Pinpoint the cell where the given text exists, returning its [X, Y] midpoint coordinate. 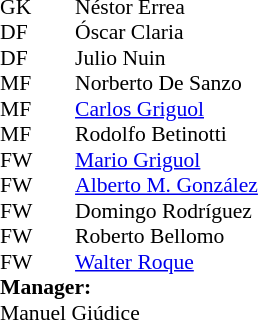
Julio Nuin [166, 58]
Roberto Bellomo [166, 237]
Norberto De Sanzo [166, 83]
Domingo Rodríguez [166, 211]
Mario Griguol [166, 160]
Walter Roque [166, 262]
Manager: [129, 287]
Carlos Griguol [166, 109]
Rodolfo Betinotti [166, 135]
Alberto M. González [166, 185]
Óscar Claria [166, 33]
